Identify which cell holds the provided text, then report its [x, y] central coordinate. 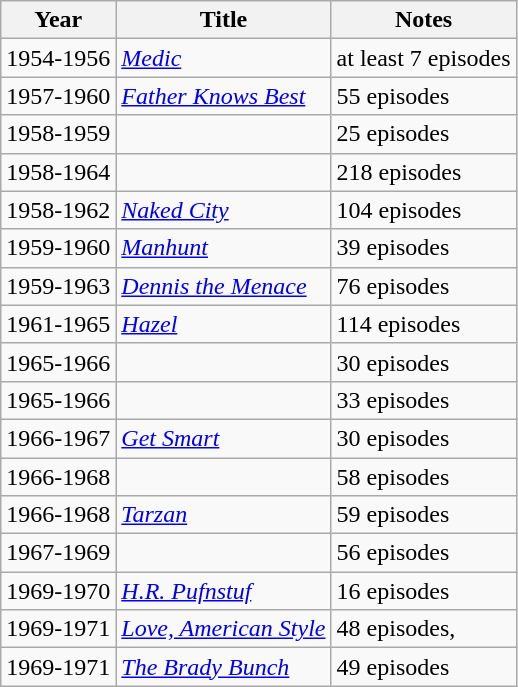
76 episodes [424, 286]
The Brady Bunch [224, 667]
16 episodes [424, 591]
Hazel [224, 324]
49 episodes [424, 667]
39 episodes [424, 248]
Love, American Style [224, 629]
33 episodes [424, 400]
104 episodes [424, 210]
56 episodes [424, 553]
1954-1956 [58, 58]
218 episodes [424, 172]
1959-1960 [58, 248]
Dennis the Menace [224, 286]
1957-1960 [58, 96]
25 episodes [424, 134]
1958-1959 [58, 134]
58 episodes [424, 477]
Title [224, 20]
1967-1969 [58, 553]
48 episodes, [424, 629]
1966-1967 [58, 438]
59 episodes [424, 515]
Year [58, 20]
H.R. Pufnstuf [224, 591]
Manhunt [224, 248]
Naked City [224, 210]
Get Smart [224, 438]
1969-1970 [58, 591]
1959-1963 [58, 286]
Tarzan [224, 515]
1958-1962 [58, 210]
Notes [424, 20]
114 episodes [424, 324]
1961-1965 [58, 324]
at least 7 episodes [424, 58]
55 episodes [424, 96]
Medic [224, 58]
Father Knows Best [224, 96]
1958-1964 [58, 172]
